Scan for the cell matching the given text and deliver its (x, y) coordinate at center. 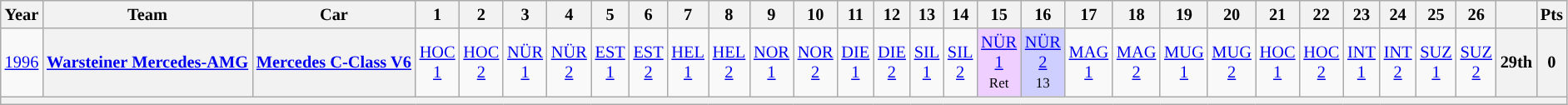
MAG2 (1136, 62)
20 (1231, 14)
4 (570, 14)
0 (1552, 62)
DIE2 (892, 62)
EST1 (610, 62)
Year (22, 14)
16 (1043, 14)
14 (960, 14)
29th (1516, 62)
NOR1 (771, 62)
Warsteiner Mercedes-AMG (147, 62)
HEL1 (688, 62)
SUZ1 (1436, 62)
MAG1 (1089, 62)
25 (1436, 14)
10 (816, 14)
15 (999, 14)
NÜR1 (525, 62)
MUG2 (1231, 62)
6 (649, 14)
7 (688, 14)
EST2 (649, 62)
12 (892, 14)
2 (481, 14)
26 (1476, 14)
NÜR213 (1043, 62)
NÜR2 (570, 62)
24 (1398, 14)
8 (729, 14)
INT1 (1361, 62)
1 (438, 14)
Mercedes C-Class V6 (334, 62)
SUZ2 (1476, 62)
5 (610, 14)
Team (147, 14)
MUG1 (1184, 62)
19 (1184, 14)
22 (1321, 14)
18 (1136, 14)
Car (334, 14)
NÜR1Ret (999, 62)
NOR2 (816, 62)
23 (1361, 14)
INT2 (1398, 62)
13 (927, 14)
1996 (22, 62)
HEL2 (729, 62)
9 (771, 14)
DIE1 (856, 62)
SIL1 (927, 62)
11 (856, 14)
SIL2 (960, 62)
3 (525, 14)
17 (1089, 14)
21 (1277, 14)
Pts (1552, 14)
